Scan for the cell matching the given text and deliver its [x, y] coordinate at center. 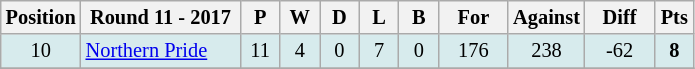
Against [546, 17]
Round 11 - 2017 [161, 17]
10 [41, 51]
D [340, 17]
For [474, 17]
4 [300, 51]
Diff [620, 17]
-62 [620, 51]
B [419, 17]
11 [260, 51]
P [260, 17]
Pts [674, 17]
7 [379, 51]
238 [546, 51]
L [379, 17]
Position [41, 17]
Northern Pride [161, 51]
176 [474, 51]
8 [674, 51]
W [300, 17]
